Locate the cell with the specified text and output its [x, y] center coordinate. 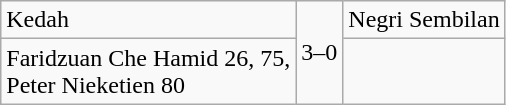
Faridzuan Che Hamid 26, 75,Peter Nieketien 80 [148, 72]
3–0 [320, 52]
Kedah [148, 20]
Negri Sembilan [424, 20]
